Return the (X, Y) coordinate for the center point of the cell that contains the specified text.  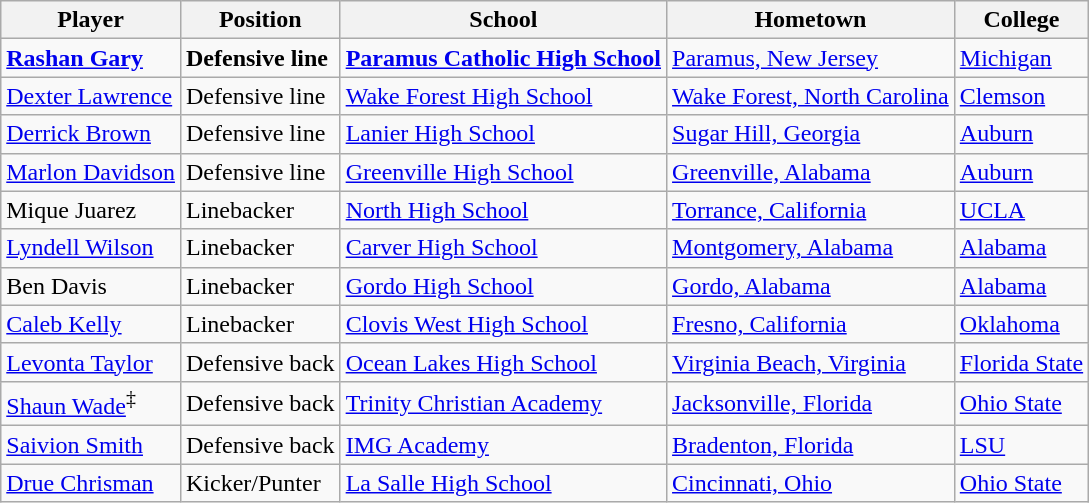
Marlon Davidson (91, 172)
Derrick Brown (91, 134)
Gordo, Alabama (811, 286)
Mique Juarez (91, 210)
La Salle High School (503, 483)
Position (260, 20)
Greenville High School (503, 172)
Cincinnati, Ohio (811, 483)
Clemson (1021, 96)
College (1021, 20)
Drue Chrisman (91, 483)
Levonta Taylor (91, 362)
Ben Davis (91, 286)
Lanier High School (503, 134)
Wake Forest, North Carolina (811, 96)
Saivion Smith (91, 445)
Paramus Catholic High School (503, 58)
Hometown (811, 20)
Ocean Lakes High School (503, 362)
Fresno, California (811, 324)
LSU (1021, 445)
Player (91, 20)
Virginia Beach, Virginia (811, 362)
Rashan Gary (91, 58)
North High School (503, 210)
Montgomery, Alabama (811, 248)
Paramus, New Jersey (811, 58)
Gordo High School (503, 286)
Oklahoma (1021, 324)
UCLA (1021, 210)
Lyndell Wilson (91, 248)
Florida State (1021, 362)
IMG Academy (503, 445)
Trinity Christian Academy (503, 404)
Wake Forest High School (503, 96)
Sugar Hill, Georgia (811, 134)
Torrance, California (811, 210)
Bradenton, Florida (811, 445)
Dexter Lawrence (91, 96)
Kicker/Punter (260, 483)
Michigan (1021, 58)
School (503, 20)
Greenville, Alabama (811, 172)
Jacksonville, Florida (811, 404)
Carver High School (503, 248)
Shaun Wade‡ (91, 404)
Caleb Kelly (91, 324)
Clovis West High School (503, 324)
